Scan for the cell matching the given text and deliver its [x, y] coordinate at center. 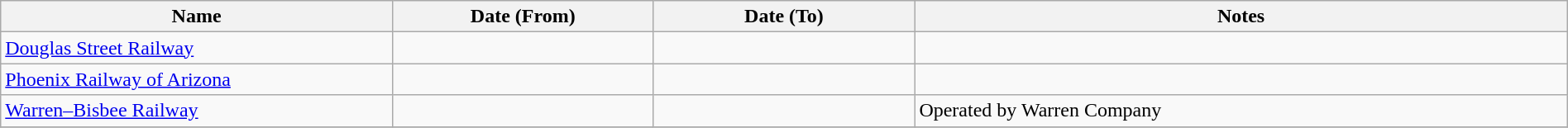
Name [197, 17]
Operated by Warren Company [1241, 111]
Phoenix Railway of Arizona [197, 79]
Date (From) [523, 17]
Notes [1241, 17]
Date (To) [784, 17]
Warren–Bisbee Railway [197, 111]
Douglas Street Railway [197, 48]
